Find where the given text appears and provide that cell's center as (X, Y) coordinate. 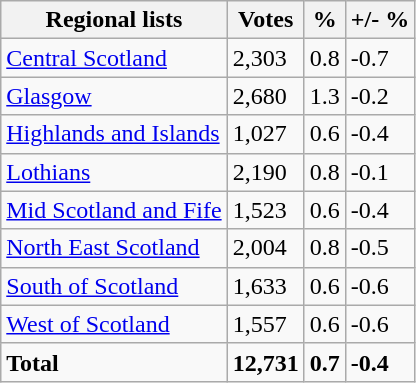
Central Scotland (114, 58)
Votes (266, 20)
West of Scotland (114, 324)
North East Scotland (114, 248)
-0.2 (380, 96)
1,523 (266, 210)
2,680 (266, 96)
South of Scotland (114, 286)
1,633 (266, 286)
-0.1 (380, 172)
Mid Scotland and Fife (114, 210)
Total (114, 362)
% (324, 20)
1,027 (266, 134)
Regional lists (114, 20)
2,303 (266, 58)
Glasgow (114, 96)
0.7 (324, 362)
1.3 (324, 96)
Lothians (114, 172)
12,731 (266, 362)
2,004 (266, 248)
2,190 (266, 172)
1,557 (266, 324)
-0.5 (380, 248)
Highlands and Islands (114, 134)
-0.7 (380, 58)
+/- % (380, 20)
